Find where the given text appears and provide that cell's center as (x, y) coordinate. 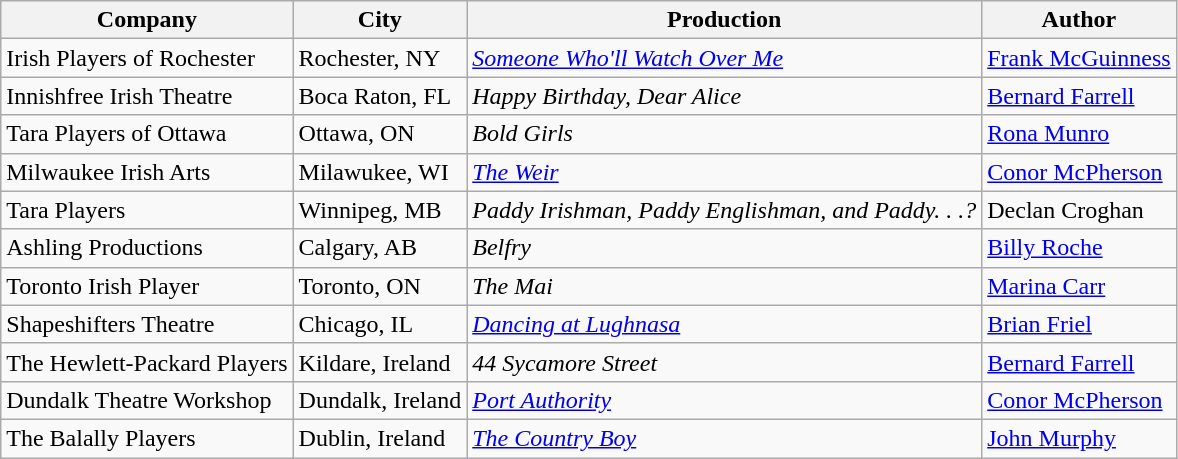
Marina Carr (1079, 286)
Dundalk, Ireland (380, 400)
Belfry (724, 248)
The Hewlett-Packard Players (147, 362)
Dundalk Theatre Workshop (147, 400)
Boca Raton, FL (380, 96)
Declan Croghan (1079, 210)
Port Authority (724, 400)
Milwaukee Irish Arts (147, 172)
Dublin, Ireland (380, 438)
Dancing at Lughnasa (724, 324)
Frank McGuinness (1079, 58)
Paddy Irishman, Paddy Englishman, and Paddy. . .? (724, 210)
The Country Boy (724, 438)
Tara Players of Ottawa (147, 134)
Author (1079, 20)
Milawukee, WI (380, 172)
Bold Girls (724, 134)
Chicago, IL (380, 324)
Production (724, 20)
The Mai (724, 286)
Ashling Productions (147, 248)
City (380, 20)
Brian Friel (1079, 324)
Happy Birthday, Dear Alice (724, 96)
Innishfree Irish Theatre (147, 96)
Rochester, NY (380, 58)
Someone Who'll Watch Over Me (724, 58)
Toronto, ON (380, 286)
Billy Roche (1079, 248)
Ottawa, ON (380, 134)
44 Sycamore Street (724, 362)
The Weir (724, 172)
Rona Munro (1079, 134)
Company (147, 20)
Calgary, AB (380, 248)
Irish Players of Rochester (147, 58)
John Murphy (1079, 438)
Toronto Irish Player (147, 286)
Tara Players (147, 210)
Shapeshifters Theatre (147, 324)
The Balally Players (147, 438)
Kildare, Ireland (380, 362)
Winnipeg, MB (380, 210)
